Locate the cell with the specified text and output its [x, y] center coordinate. 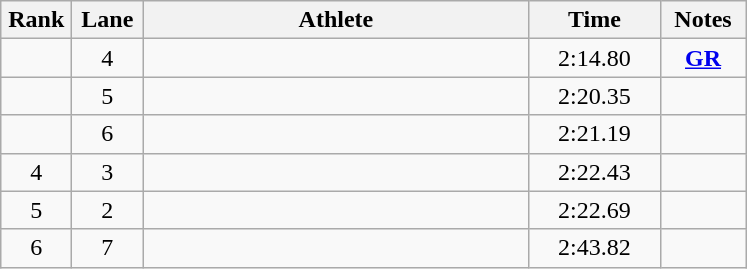
2:22.43 [594, 172]
7 [108, 248]
2:20.35 [594, 96]
Notes [703, 20]
Athlete [336, 20]
GR [703, 58]
Lane [108, 20]
Time [594, 20]
3 [108, 172]
Rank [36, 20]
2:14.80 [594, 58]
2:21.19 [594, 134]
2:22.69 [594, 210]
2 [108, 210]
2:43.82 [594, 248]
